Return (X, Y) of the center of cell containing provided text 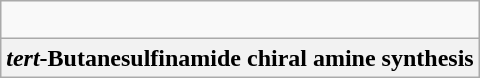
tert-Butanesulfinamide chiral amine synthesis (240, 58)
